Provide the [x, y] coordinate of the cell's center where the given text is located.  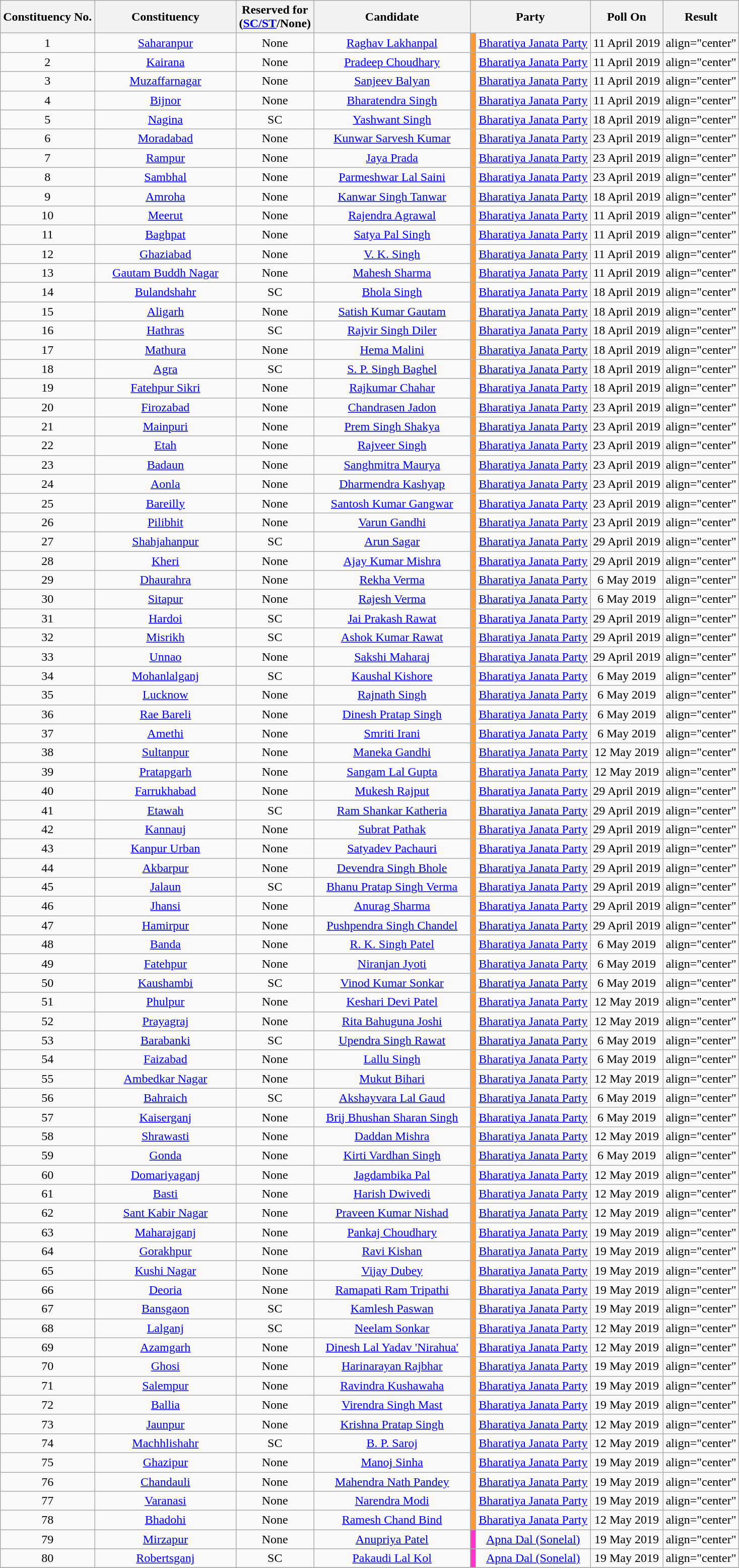
48 [47, 945]
Etawah [165, 810]
Reserved for(SC/ST/None) [275, 17]
Party [530, 17]
24 [47, 484]
Vijay Dubey [392, 1271]
28 [47, 561]
Raghav Lakhanpal [392, 43]
29 [47, 580]
Mukesh Rajput [392, 791]
54 [47, 1059]
55 [47, 1079]
Aligarh [165, 311]
Mathura [165, 350]
35 [47, 695]
Nagina [165, 119]
62 [47, 1213]
Brij Bhushan Sharan Singh [392, 1117]
Agra [165, 369]
Bijnor [165, 100]
Varun Gandhi [392, 522]
74 [47, 1443]
Mukut Bihari [392, 1079]
Shrawasti [165, 1136]
Chandrasen Jadon [392, 407]
Dhaurahra [165, 580]
Lucknow [165, 695]
Ashok Kumar Rawat [392, 638]
Sangam Lal Gupta [392, 772]
76 [47, 1481]
Bansgaon [165, 1309]
S. P. Singh Baghel [392, 369]
20 [47, 407]
Deoria [165, 1290]
Prem Singh Shakya [392, 426]
Satyadev Pachauri [392, 848]
73 [47, 1424]
Kaushal Kishore [392, 676]
72 [47, 1405]
Hathras [165, 331]
53 [47, 1040]
Hardoi [165, 618]
Pushpendra Singh Chandel [392, 925]
R. K. Singh Patel [392, 945]
Ravi Kishan [392, 1251]
21 [47, 426]
Constituency No. [47, 17]
Kannauj [165, 829]
Ballia [165, 1405]
Sultanpur [165, 752]
Daddan Mishra [392, 1136]
Yashwant Singh [392, 119]
51 [47, 1002]
45 [47, 887]
79 [47, 1539]
52 [47, 1021]
Robertsganj [165, 1558]
Meerut [165, 215]
Rita Bahuguna Joshi [392, 1021]
Jalaun [165, 887]
58 [47, 1136]
Aonla [165, 484]
71 [47, 1386]
Bhanu Pratap Singh Verma [392, 887]
Ajay Kumar Mishra [392, 561]
5 [47, 119]
Ghosi [165, 1366]
Bahraich [165, 1098]
Banda [165, 945]
39 [47, 772]
Kanpur Urban [165, 848]
Bhola Singh [392, 292]
66 [47, 1290]
Bhadohi [165, 1520]
26 [47, 522]
31 [47, 618]
36 [47, 714]
Pradeep Choudhary [392, 62]
Gorakhpur [165, 1251]
10 [47, 215]
Moradabad [165, 139]
Sanghmitra Maurya [392, 465]
Harinarayan Rajbhar [392, 1366]
75 [47, 1462]
37 [47, 733]
16 [47, 331]
Candidate [392, 17]
Rampur [165, 158]
Niranjan Jyoti [392, 964]
11 [47, 234]
Kairana [165, 62]
Etah [165, 446]
Santosh Kumar Gangwar [392, 503]
Varanasi [165, 1501]
Subrat Pathak [392, 829]
Satya Pal Singh [392, 234]
Bareilly [165, 503]
Rekha Verma [392, 580]
Hema Malini [392, 350]
41 [47, 810]
Pakaudi Lal Kol [392, 1558]
3 [47, 81]
65 [47, 1271]
Lalganj [165, 1328]
6 [47, 139]
18 [47, 369]
Anurag Sharma [392, 906]
Krishna Pratap Singh [392, 1424]
Shahjahanpur [165, 541]
Neelam Sonkar [392, 1328]
Ram Shankar Katheria [392, 810]
Badaun [165, 465]
38 [47, 752]
Sambhal [165, 177]
Gonda [165, 1155]
42 [47, 829]
Ramesh Chand Bind [392, 1520]
Harish Dwivedi [392, 1194]
Unnao [165, 657]
1 [47, 43]
17 [47, 350]
Prayagraj [165, 1021]
Amethi [165, 733]
Dinesh Lal Yadav 'Nirahua' [392, 1347]
Fatehpur [165, 964]
Rajnath Singh [392, 695]
Kaushambi [165, 983]
Praveen Kumar Nishad [392, 1213]
32 [47, 638]
68 [47, 1328]
70 [47, 1366]
Akshayvara Lal Gaud [392, 1098]
Chandauli [165, 1481]
Pratapgarh [165, 772]
Mahesh Sharma [392, 273]
Azamgarh [165, 1347]
Jaya Prada [392, 158]
Maneka Gandhi [392, 752]
69 [47, 1347]
Farrukhabad [165, 791]
Ambedkar Nagar [165, 1079]
Result [701, 17]
43 [47, 848]
Ghazipur [165, 1462]
Barabanki [165, 1040]
Arun Sagar [392, 541]
Bulandshahr [165, 292]
Kirti Vardhan Singh [392, 1155]
Sant Kabir Nagar [165, 1213]
12 [47, 254]
Rae Bareli [165, 714]
Saharanpur [165, 43]
Jai Prakash Rawat [392, 618]
Kunwar Sarvesh Kumar [392, 139]
Lallu Singh [392, 1059]
57 [47, 1117]
Rajesh Verma [392, 599]
Jagdambika Pal [392, 1175]
Phulpur [165, 1002]
B. P. Saroj [392, 1443]
63 [47, 1232]
4 [47, 100]
19 [47, 388]
25 [47, 503]
Sakshi Maharaj [392, 657]
9 [47, 196]
40 [47, 791]
Amroha [165, 196]
Mirzapur [165, 1539]
Sitapur [165, 599]
Misrikh [165, 638]
Kheri [165, 561]
Firozabad [165, 407]
Ghaziabad [165, 254]
Faizabad [165, 1059]
V. K. Singh [392, 254]
Upendra Singh Rawat [392, 1040]
Maharajganj [165, 1232]
Rajkumar Chahar [392, 388]
Gautam Buddh Nagar [165, 273]
Mohanlalganj [165, 676]
Satish Kumar Gautam [392, 311]
2 [47, 62]
60 [47, 1175]
Mainpuri [165, 426]
30 [47, 599]
Ramapati Ram Tripathi [392, 1290]
Bharatendra Singh [392, 100]
Ravindra Kushawaha [392, 1386]
77 [47, 1501]
Pilibhit [165, 522]
61 [47, 1194]
Muzaffarnagar [165, 81]
34 [47, 676]
Virendra Singh Mast [392, 1405]
Akbarpur [165, 867]
Mahendra Nath Pandey [392, 1481]
Rajendra Agrawal [392, 215]
Smriti Irani [392, 733]
67 [47, 1309]
Rajvir Singh Diler [392, 331]
Salempur [165, 1386]
Kaiserganj [165, 1117]
64 [47, 1251]
Baghpat [165, 234]
Fatehpur Sikri [165, 388]
33 [47, 657]
Devendra Singh Bhole [392, 867]
Keshari Devi Patel [392, 1002]
Jhansi [165, 906]
8 [47, 177]
56 [47, 1098]
Domariyaganj [165, 1175]
Pankaj Choudhary [392, 1232]
Kanwar Singh Tanwar [392, 196]
78 [47, 1520]
13 [47, 273]
Parmeshwar Lal Saini [392, 177]
Poll On [627, 17]
Dharmendra Kashyap [392, 484]
44 [47, 867]
59 [47, 1155]
27 [47, 541]
Constituency [165, 17]
80 [47, 1558]
50 [47, 983]
15 [47, 311]
Rajveer Singh [392, 446]
Dinesh Pratap Singh [392, 714]
Vinod Kumar Sonkar [392, 983]
Hamirpur [165, 925]
49 [47, 964]
46 [47, 906]
14 [47, 292]
Narendra Modi [392, 1501]
Basti [165, 1194]
Machhlishahr [165, 1443]
47 [47, 925]
Kushi Nagar [165, 1271]
23 [47, 465]
Manoj Sinha [392, 1462]
Sanjeev Balyan [392, 81]
7 [47, 158]
Anupriya Patel [392, 1539]
Kamlesh Paswan [392, 1309]
Jaunpur [165, 1424]
22 [47, 446]
